Return [X, Y] of the center of cell containing provided text 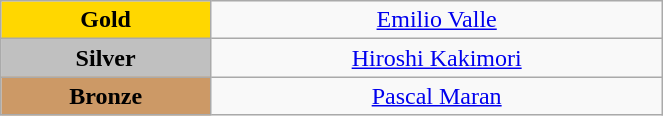
Pascal Maran [436, 96]
Bronze [106, 96]
Silver [106, 58]
Gold [106, 20]
Hiroshi Kakimori [436, 58]
Emilio Valle [436, 20]
